Locate the cell with the specified text and output its [x, y] center coordinate. 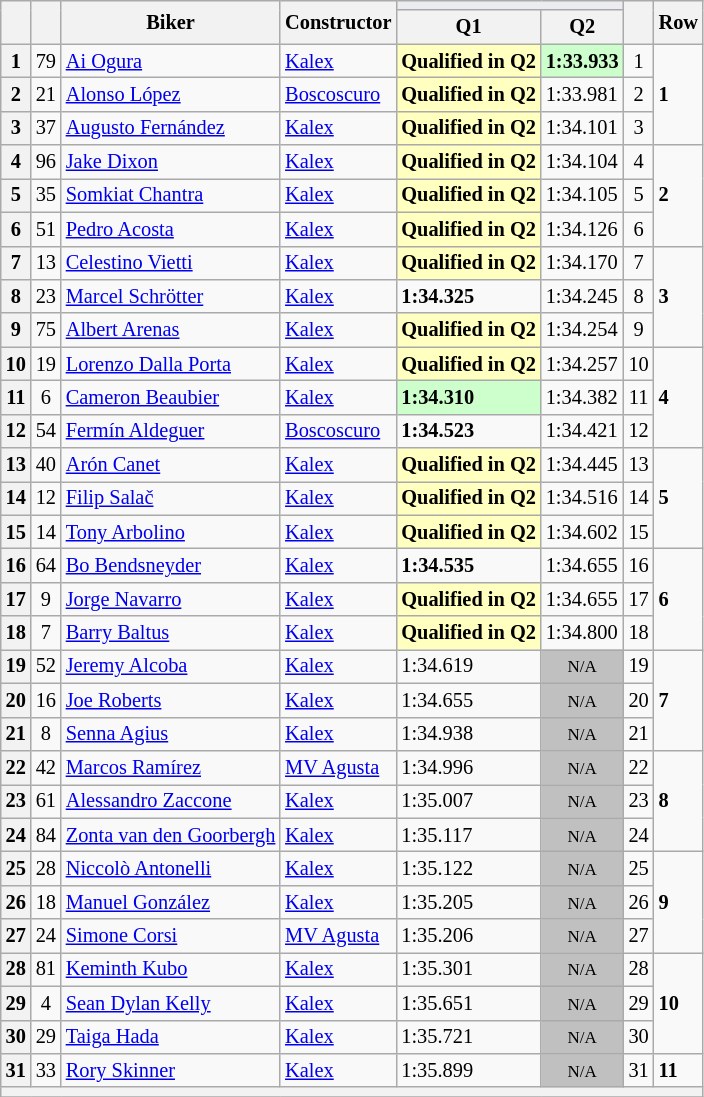
51 [46, 229]
37 [46, 128]
Tony Arbolino [170, 532]
Q1 [468, 27]
79 [46, 61]
Keminth Kubo [170, 969]
Simone Corsi [170, 936]
Filip Salač [170, 498]
1:34.325 [468, 296]
Constructor [338, 22]
Sean Dylan Kelly [170, 1003]
Marcos Ramírez [170, 767]
1:34.254 [582, 330]
1:34.619 [468, 666]
Zonta van den Goorbergh [170, 835]
42 [46, 767]
Taiga Hada [170, 1037]
Alonso López [170, 94]
35 [46, 195]
1:34.516 [582, 498]
1:35.899 [468, 1070]
1:34.602 [582, 532]
1:34.105 [582, 195]
Marcel Schrötter [170, 296]
1:34.382 [582, 397]
Joe Roberts [170, 700]
1:35.117 [468, 835]
Manuel González [170, 902]
1:34.445 [582, 465]
96 [46, 162]
Barry Baltus [170, 633]
1:33.933 [582, 61]
54 [46, 431]
Alessandro Zaccone [170, 801]
81 [46, 969]
1:35.721 [468, 1037]
1:34.523 [468, 431]
Celestino Vietti [170, 263]
1:34.170 [582, 263]
1:34.104 [582, 162]
61 [46, 801]
Fermín Aldeguer [170, 431]
1:34.535 [468, 565]
Biker [170, 22]
Jorge Navarro [170, 599]
1:35.301 [468, 969]
1:34.245 [582, 296]
Pedro Acosta [170, 229]
Jeremy Alcoba [170, 666]
84 [46, 835]
1:35.651 [468, 1003]
64 [46, 565]
Lorenzo Dalla Porta [170, 364]
1:34.101 [582, 128]
Albert Arenas [170, 330]
1:34.257 [582, 364]
1:35.205 [468, 902]
1:34.800 [582, 633]
1:35.122 [468, 868]
Row [678, 22]
1:35.206 [468, 936]
33 [46, 1070]
Q2 [582, 27]
Arón Canet [170, 465]
Bo Bendsneyder [170, 565]
52 [46, 666]
Niccolò Antonelli [170, 868]
Augusto Fernández [170, 128]
40 [46, 465]
1:34.421 [582, 431]
1:35.007 [468, 801]
Somkiat Chantra [170, 195]
Ai Ogura [170, 61]
1:34.938 [468, 734]
1:34.996 [468, 767]
1:34.126 [582, 229]
75 [46, 330]
1:33.981 [582, 94]
Cameron Beaubier [170, 397]
Senna Agius [170, 734]
1:34.310 [468, 397]
Jake Dixon [170, 162]
Rory Skinner [170, 1070]
